For the text-containing cell, return its midpoint in [X, Y] coordinate format. 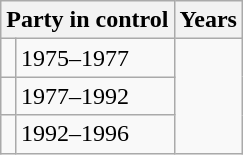
Years [208, 20]
1975–1977 [94, 58]
Party in control [88, 20]
1992–1996 [94, 134]
1977–1992 [94, 96]
